Provide the (x, y) coordinate of the cell's center where the given text is located.  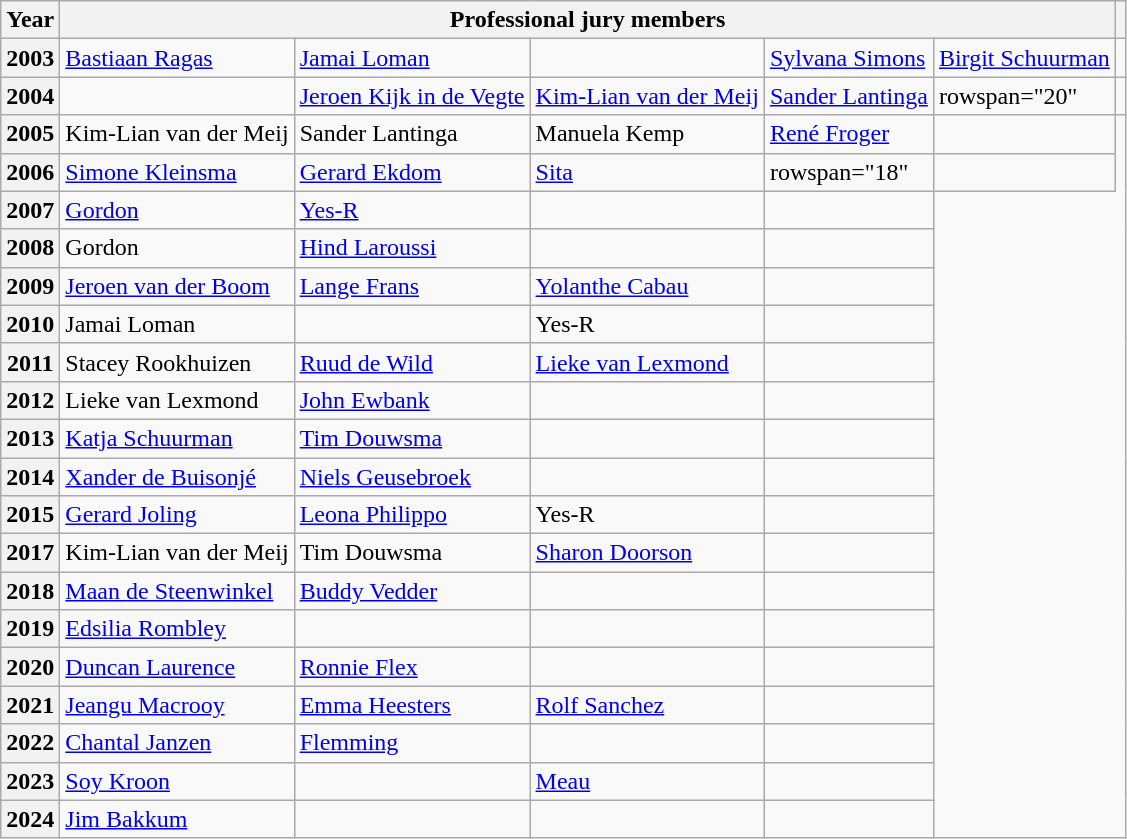
Chantal Janzen (177, 743)
Yolanthe Cabau (647, 286)
2019 (30, 629)
Flemming (412, 743)
Birgit Schuurman (1024, 58)
Soy Kroon (177, 781)
Year (30, 20)
Meau (647, 781)
Jeangu Macrooy (177, 705)
John Ewbank (412, 400)
Stacey Rookhuizen (177, 362)
Professional jury members (588, 20)
rowspan="18" (848, 172)
Maan de Steenwinkel (177, 591)
2005 (30, 134)
2022 (30, 743)
rowspan="20" (1024, 96)
2003 (30, 58)
Leona Philippo (412, 515)
Sylvana Simons (848, 58)
Edsilia Rombley (177, 629)
2008 (30, 248)
Sharon Doorson (647, 553)
2012 (30, 400)
2014 (30, 477)
René Froger (848, 134)
Ruud de Wild (412, 362)
Jim Bakkum (177, 819)
Emma Heesters (412, 705)
2021 (30, 705)
2007 (30, 210)
Lange Frans (412, 286)
2020 (30, 667)
2013 (30, 438)
Katja Schuurman (177, 438)
2009 (30, 286)
Jeroen van der Boom (177, 286)
Xander de Buisonjé (177, 477)
Gerard Ekdom (412, 172)
2024 (30, 819)
Simone Kleinsma (177, 172)
Manuela Kemp (647, 134)
2004 (30, 96)
2015 (30, 515)
Ronnie Flex (412, 667)
Niels Geusebroek (412, 477)
Rolf Sanchez (647, 705)
2018 (30, 591)
Sita (647, 172)
2011 (30, 362)
2006 (30, 172)
2010 (30, 324)
Bastiaan Ragas (177, 58)
Jeroen Kijk in de Vegte (412, 96)
2023 (30, 781)
Duncan Laurence (177, 667)
Buddy Vedder (412, 591)
Gerard Joling (177, 515)
2017 (30, 553)
Hind Laroussi (412, 248)
